Pinpoint the cell where the given text exists, returning its (X, Y) midpoint coordinate. 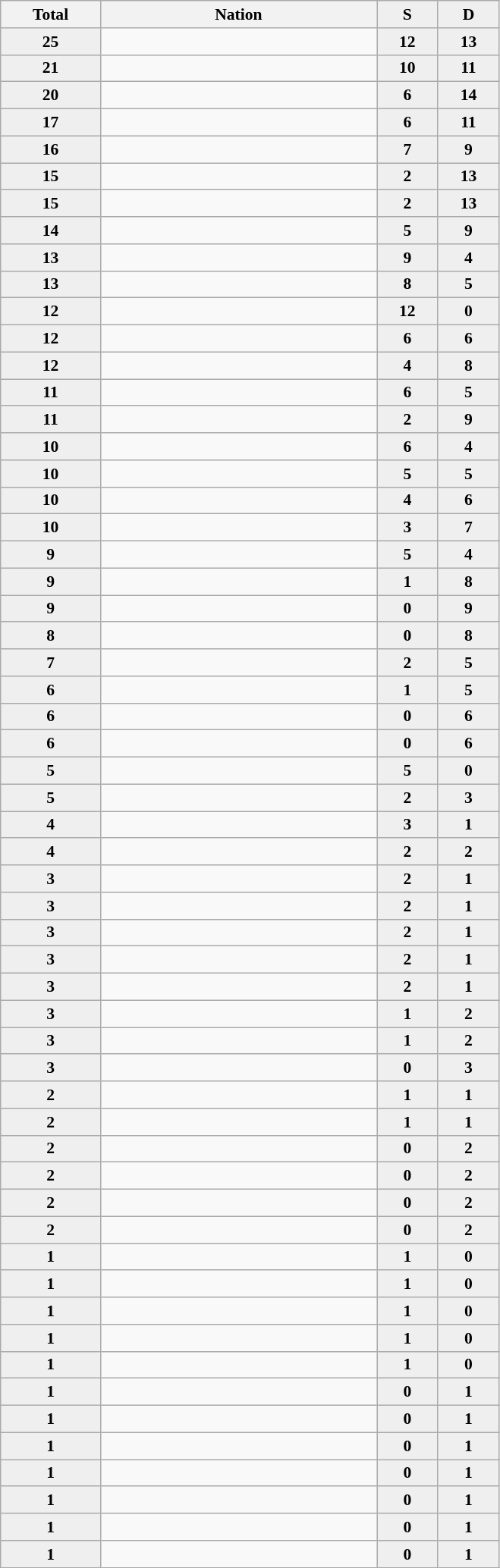
Nation (238, 14)
16 (51, 149)
S (407, 14)
21 (51, 68)
17 (51, 123)
25 (51, 42)
Total (51, 14)
20 (51, 96)
D (469, 14)
